Determine the [X, Y] coordinate at the center of the cell enclosing the given text.  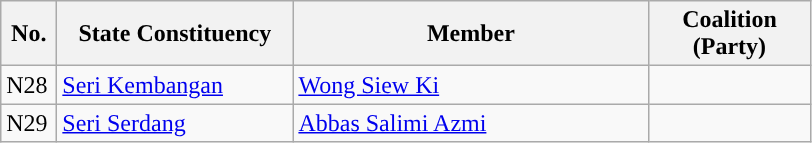
State Constituency [175, 34]
Abbas Salimi Azmi [471, 123]
Coalition (Party) [730, 34]
Wong Siew Ki [471, 85]
No. [29, 34]
N28 [29, 85]
N29 [29, 123]
Seri Serdang [175, 123]
Member [471, 34]
Seri Kembangan [175, 85]
